Capture the cell that displays the provided text and extract its (X, Y) central coordinate. 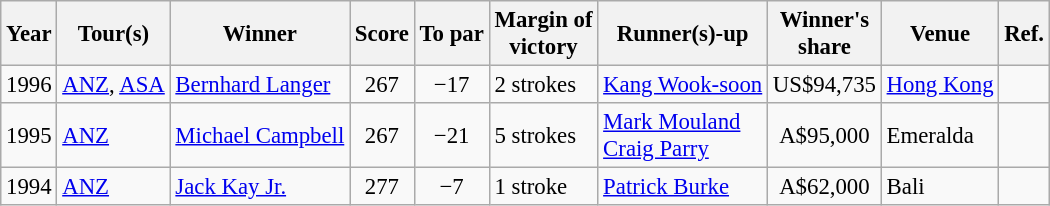
1995 (29, 136)
Bali (940, 187)
US$94,735 (825, 85)
1 stroke (544, 187)
ANZ, ASA (114, 85)
277 (382, 187)
Hong Kong (940, 85)
2 strokes (544, 85)
Emeralda (940, 136)
Runner(s)-up (683, 34)
1994 (29, 187)
Ref. (1024, 34)
−21 (452, 136)
A$62,000 (825, 187)
Kang Wook-soon (683, 85)
Michael Campbell (260, 136)
Tour(s) (114, 34)
Margin ofvictory (544, 34)
−17 (452, 85)
−7 (452, 187)
To par (452, 34)
A$95,000 (825, 136)
Winner'sshare (825, 34)
5 strokes (544, 136)
Venue (940, 34)
Year (29, 34)
Jack Kay Jr. (260, 187)
Bernhard Langer (260, 85)
Mark Mouland Craig Parry (683, 136)
1996 (29, 85)
Winner (260, 34)
Patrick Burke (683, 187)
Score (382, 34)
